Locate the cell with the specified text and output its (x, y) center coordinate. 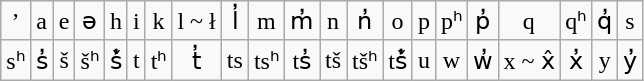
y (605, 60)
ts (234, 60)
tsʰ (266, 60)
q (529, 21)
y̓ (630, 60)
n̓ (365, 21)
tšʰ (365, 60)
s̓ (42, 60)
pʰ (451, 21)
o (398, 21)
n (334, 21)
tʰ (158, 60)
ǝ (90, 21)
x ~ x̂ (529, 60)
š̓ (116, 60)
m (266, 21)
ts̓ (302, 60)
t̓ (196, 60)
e (64, 21)
i (136, 21)
h (116, 21)
tš (334, 60)
w (451, 60)
l ~ ł (196, 21)
p (424, 21)
tš̓ (398, 60)
m̓ (302, 21)
sʰ (16, 60)
qʰ (576, 21)
’ (16, 21)
l̓ (234, 21)
š (64, 60)
x̓ (576, 60)
p̓ (484, 21)
s (630, 21)
a (42, 21)
w̓ (484, 60)
šʰ (90, 60)
t (136, 60)
u (424, 60)
q̓ (605, 21)
k (158, 21)
